Search for the cell housing the specified text and yield its [X, Y] center coordinate. 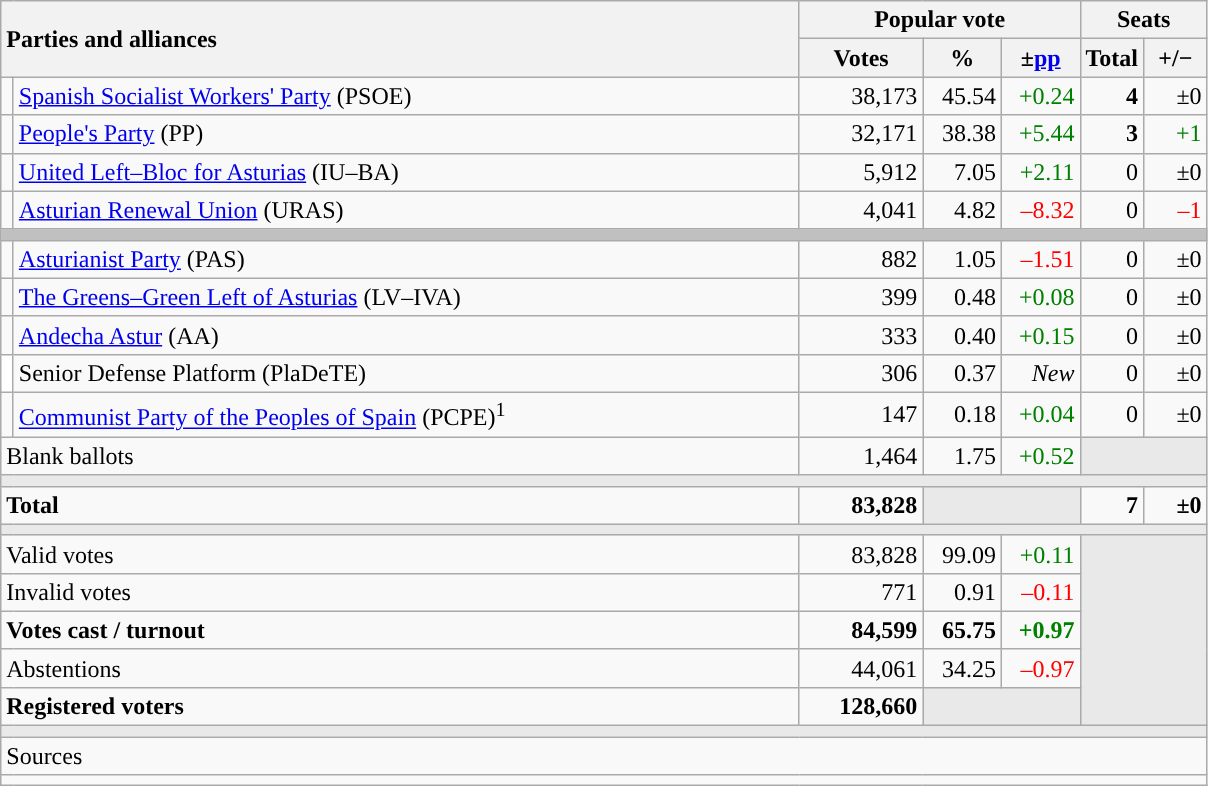
Popular vote [940, 20]
Parties and alliances [400, 39]
1.75 [962, 456]
People's Party (PP) [406, 134]
Abstentions [400, 668]
+0.15 [1040, 335]
4 [1112, 96]
Asturian Renewal Union (URAS) [406, 210]
399 [861, 297]
99.09 [962, 554]
4,041 [861, 210]
306 [861, 373]
44,061 [861, 668]
0.40 [962, 335]
32,171 [861, 134]
+5.44 [1040, 134]
Blank ballots [400, 456]
+0.04 [1040, 414]
4.82 [962, 210]
128,660 [861, 706]
38,173 [861, 96]
0.48 [962, 297]
–8.32 [1040, 210]
+0.24 [1040, 96]
Andecha Astur (AA) [406, 335]
Votes [861, 58]
Seats [1144, 20]
65.75 [962, 630]
147 [861, 414]
Sources [604, 756]
–0.97 [1040, 668]
7.05 [962, 172]
Spanish Socialist Workers' Party (PSOE) [406, 96]
+0.97 [1040, 630]
United Left–Bloc for Asturias (IU–BA) [406, 172]
New [1040, 373]
0.18 [962, 414]
333 [861, 335]
45.54 [962, 96]
+1 [1176, 134]
771 [861, 592]
0.91 [962, 592]
+2.11 [1040, 172]
+/− [1176, 58]
1.05 [962, 259]
Senior Defense Platform (PlaDeTE) [406, 373]
5,912 [861, 172]
38.38 [962, 134]
–1.51 [1040, 259]
±pp [1040, 58]
Votes cast / turnout [400, 630]
1,464 [861, 456]
Invalid votes [400, 592]
3 [1112, 134]
+0.52 [1040, 456]
Registered voters [400, 706]
7 [1112, 505]
0.37 [962, 373]
The Greens–Green Left of Asturias (LV–IVA) [406, 297]
Asturianist Party (PAS) [406, 259]
% [962, 58]
34.25 [962, 668]
84,599 [861, 630]
882 [861, 259]
+0.08 [1040, 297]
Valid votes [400, 554]
Communist Party of the Peoples of Spain (PCPE)1 [406, 414]
–0.11 [1040, 592]
–1 [1176, 210]
+0.11 [1040, 554]
